Extract the [X, Y] coordinate from the center of the cell holding the provided text.  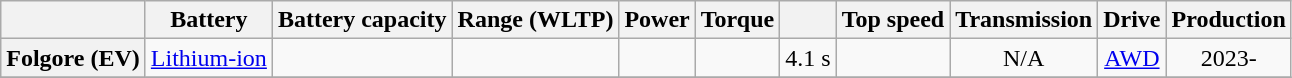
Folgore (EV) [74, 58]
Range (WLTP) [536, 20]
2023- [1228, 58]
Power [657, 20]
Battery [208, 20]
Lithium-ion [208, 58]
N/A [1024, 58]
Top speed [893, 20]
Production [1228, 20]
Torque [737, 20]
AWD [1132, 58]
Battery capacity [362, 20]
Transmission [1024, 20]
Drive [1132, 20]
4.1 s [808, 58]
